Return the (X, Y) coordinate for the center point of the cell that contains the specified text.  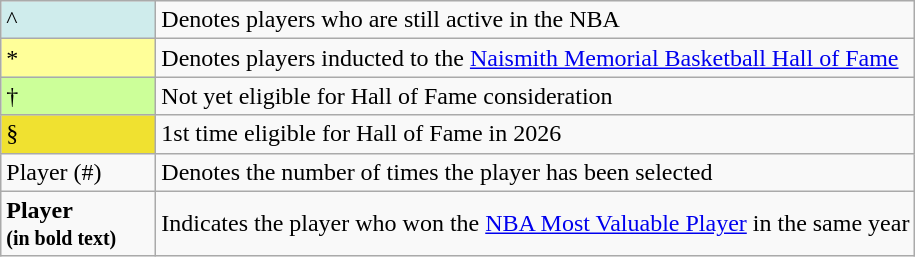
§ (78, 134)
Denotes players inducted to the Naismith Memorial Basketball Hall of Fame (536, 58)
1st time eligible for Hall of Fame in 2026 (536, 134)
Denotes the number of times the player has been selected (536, 172)
Not yet eligible for Hall of Fame consideration (536, 96)
Denotes players who are still active in the NBA (536, 20)
^ (78, 20)
Player (#) (78, 172)
Player(in bold text) (78, 224)
† (78, 96)
Indicates the player who won the NBA Most Valuable Player in the same year (536, 224)
* (78, 58)
